Find where the given text appears and provide that cell's center as (x, y) coordinate. 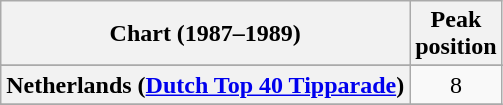
Peakposition (456, 34)
Netherlands (Dutch Top 40 Tipparade) (206, 85)
8 (456, 85)
Chart (1987–1989) (206, 34)
